Provide the [x, y] coordinate of the cell's center where the given text is located.  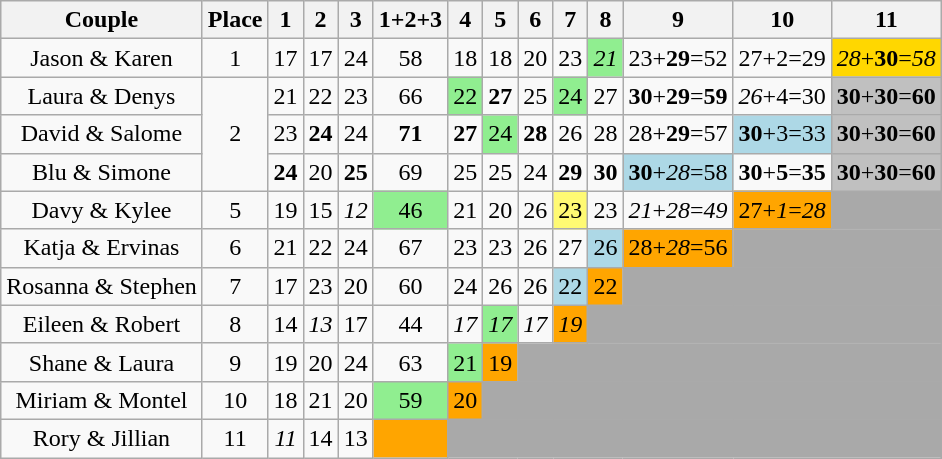
46 [410, 210]
30+28=58 [678, 172]
30 [606, 172]
21+28=49 [678, 210]
30+5=35 [782, 172]
44 [410, 324]
30+29=59 [678, 96]
58 [410, 58]
1+2+3 [410, 20]
15 [320, 210]
Rosanna & Stephen [102, 286]
12 [356, 210]
28+29=57 [678, 134]
Davy & Kylee [102, 210]
59 [410, 400]
27+1=28 [782, 210]
63 [410, 362]
Miriam & Montel [102, 400]
Jason & Karen [102, 58]
Rory & Jillian [102, 438]
Eileen & Robert [102, 324]
23+29=52 [678, 58]
Couple [102, 20]
66 [410, 96]
Blu & Simone [102, 172]
Shane & Laura [102, 362]
4 [466, 20]
28+30=58 [886, 58]
26+4=30 [782, 96]
27+2=29 [782, 58]
69 [410, 172]
Laura & Denys [102, 96]
Place [235, 20]
David & Salome [102, 134]
29 [570, 172]
3 [356, 20]
60 [410, 286]
28+28=56 [678, 248]
67 [410, 248]
71 [410, 134]
30+3=33 [782, 134]
Katja & Ervinas [102, 248]
